Output the (X, Y) coordinate of the center of the cell containing the given text.  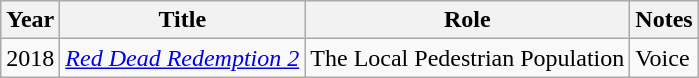
Red Dead Redemption 2 (182, 58)
Year (30, 20)
2018 (30, 58)
Title (182, 20)
Voice (664, 58)
The Local Pedestrian Population (468, 58)
Role (468, 20)
Notes (664, 20)
